Identify which cell holds the provided text, then report its (X, Y) central coordinate. 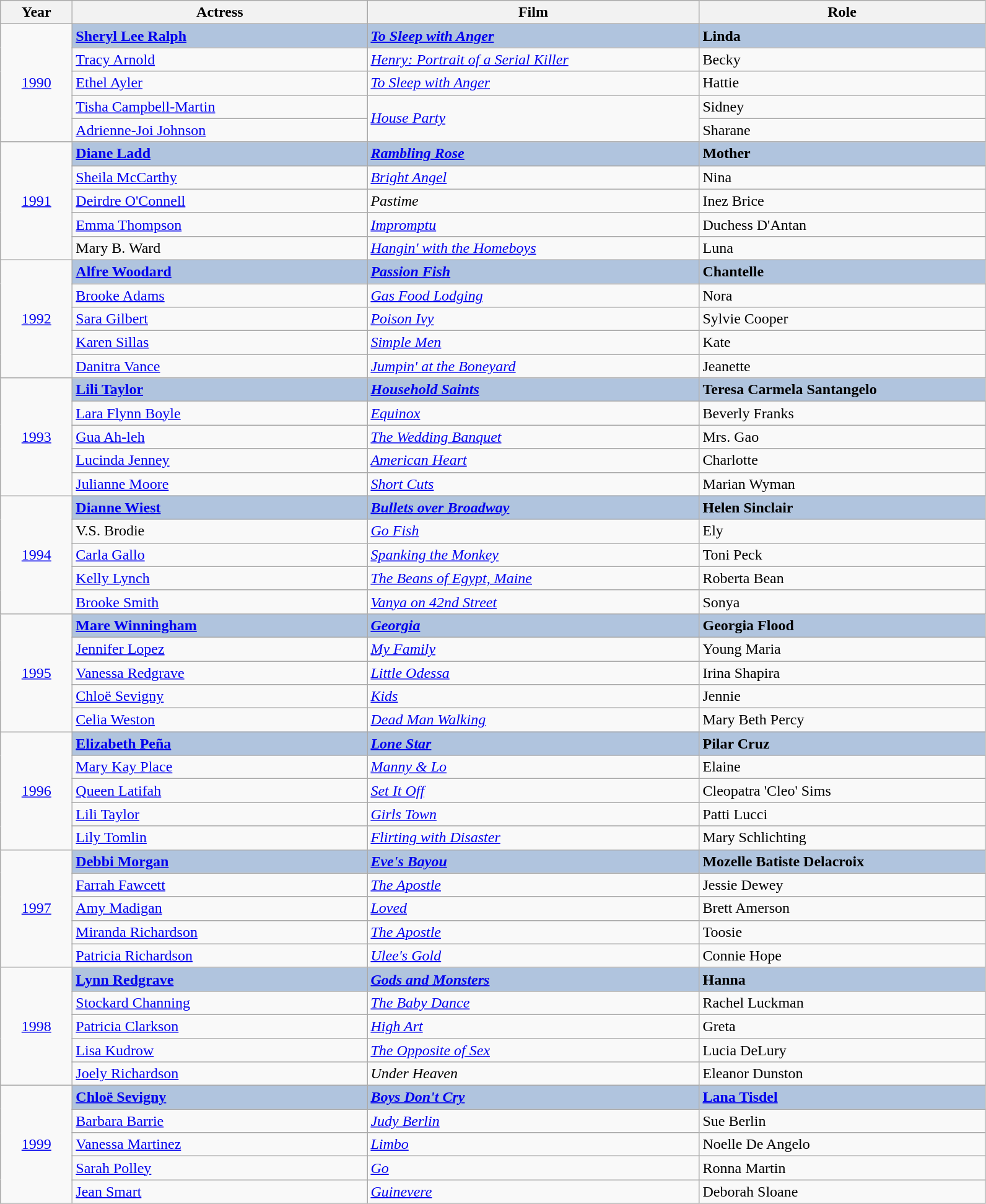
Jennie (842, 696)
Jennifer Lopez (220, 649)
Kids (533, 696)
Lone Star (533, 744)
Eleanor Dunston (842, 1074)
Loved (533, 908)
Jumpin' at the Boneyard (533, 366)
Sue Berlin (842, 1121)
Sheryl Lee Ralph (220, 36)
Farrah Fawcett (220, 885)
Joely Richardson (220, 1074)
Henry: Portrait of a Serial Killer (533, 59)
Carla Gallo (220, 555)
1995 (37, 672)
Jean Smart (220, 1192)
Georgia (533, 625)
Gas Food Lodging (533, 296)
Pastime (533, 201)
Pilar Cruz (842, 744)
Mary Schlichting (842, 838)
Little Odessa (533, 672)
Ronna Martin (842, 1168)
Boys Don't Cry (533, 1097)
Inez Brice (842, 201)
Jessie Dewey (842, 885)
1999 (37, 1145)
1990 (37, 83)
Patricia Clarkson (220, 1026)
Hangin' with the Homeboys (533, 248)
Diane Ladd (220, 154)
Lucia DeLury (842, 1050)
My Family (533, 649)
Connie Hope (842, 956)
Simple Men (533, 343)
Bright Angel (533, 177)
Go Fish (533, 531)
Lucinda Jenney (220, 460)
1994 (37, 555)
Vanessa Redgrave (220, 672)
The Opposite of Sex (533, 1050)
Sylvie Cooper (842, 319)
Teresa Carmela Santangelo (842, 390)
Celia Weston (220, 720)
Sarah Polley (220, 1168)
Sidney (842, 107)
Under Heaven (533, 1074)
Irina Shapira (842, 672)
Luna (842, 248)
The Beans of Egypt, Maine (533, 578)
Becky (842, 59)
Ethel Ayler (220, 83)
Marian Wyman (842, 484)
Film (533, 12)
Vanessa Martinez (220, 1145)
Emma Thompson (220, 224)
Short Cuts (533, 484)
Young Maria (842, 649)
Helen Sinclair (842, 508)
Georgia Flood (842, 625)
Karen Sillas (220, 343)
Mother (842, 154)
Mary Kay Place (220, 767)
Noelle De Angelo (842, 1145)
Passion Fish (533, 271)
Equinox (533, 413)
Gods and Monsters (533, 979)
Sara Gilbert (220, 319)
Ely (842, 531)
Role (842, 12)
Set It Off (533, 791)
V.S. Brodie (220, 531)
Linda (842, 36)
Alfre Woodard (220, 271)
Stockard Channing (220, 1003)
Sharane (842, 130)
Household Saints (533, 390)
Nora (842, 296)
Kate (842, 343)
Beverly Franks (842, 413)
Lana Tisdel (842, 1097)
Nina (842, 177)
Miranda Richardson (220, 932)
Patricia Richardson (220, 956)
Sonya (842, 602)
1998 (37, 1026)
Lara Flynn Boyle (220, 413)
Lily Tomlin (220, 838)
Dead Man Walking (533, 720)
Debbi Morgan (220, 861)
Julianne Moore (220, 484)
Danitra Vance (220, 366)
Patti Lucci (842, 814)
Mrs. Gao (842, 437)
Amy Madigan (220, 908)
High Art (533, 1026)
Mary B. Ward (220, 248)
Bullets over Broadway (533, 508)
Vanya on 42nd Street (533, 602)
Rambling Rose (533, 154)
Brett Amerson (842, 908)
Hattie (842, 83)
Year (37, 12)
Tracy Arnold (220, 59)
Toni Peck (842, 555)
Sheila McCarthy (220, 177)
1997 (37, 908)
Deirdre O'Connell (220, 201)
The Wedding Banquet (533, 437)
Hanna (842, 979)
Elaine (842, 767)
Eve's Bayou (533, 861)
Guinevere (533, 1192)
Go (533, 1168)
Mary Beth Percy (842, 720)
Elizabeth Peña (220, 744)
House Party (533, 118)
Dianne Wiest (220, 508)
Tisha Campbell-Martin (220, 107)
Barbara Barrie (220, 1121)
Poison Ivy (533, 319)
Chantelle (842, 271)
Toosie (842, 932)
1993 (37, 437)
Lynn Redgrave (220, 979)
Kelly Lynch (220, 578)
Girls Town (533, 814)
Actress (220, 12)
Gua Ah-leh (220, 437)
Brooke Adams (220, 296)
1991 (37, 201)
Adrienne-Joi Johnson (220, 130)
Rachel Luckman (842, 1003)
Impromptu (533, 224)
Manny & Lo (533, 767)
Lisa Kudrow (220, 1050)
Mozelle Batiste Delacroix (842, 861)
The Baby Dance (533, 1003)
American Heart (533, 460)
Ulee's Gold (533, 956)
Judy Berlin (533, 1121)
Roberta Bean (842, 578)
Cleopatra 'Cleo' Sims (842, 791)
1992 (37, 319)
Mare Winningham (220, 625)
Spanking the Monkey (533, 555)
Greta (842, 1026)
Duchess D'Antan (842, 224)
Charlotte (842, 460)
Brooke Smith (220, 602)
Queen Latifah (220, 791)
1996 (37, 791)
Jeanette (842, 366)
Flirting with Disaster (533, 838)
Deborah Sloane (842, 1192)
Limbo (533, 1145)
